Provide the (X, Y) coordinate of the cell's center where the given text is located.  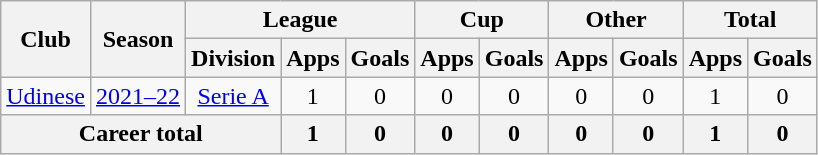
Division (234, 58)
Cup (482, 20)
Club (46, 39)
Serie A (234, 96)
Season (138, 39)
League (300, 20)
2021–22 (138, 96)
Career total (141, 134)
Udinese (46, 96)
Total (750, 20)
Other (616, 20)
